Capture the cell that displays the provided text and extract its (X, Y) central coordinate. 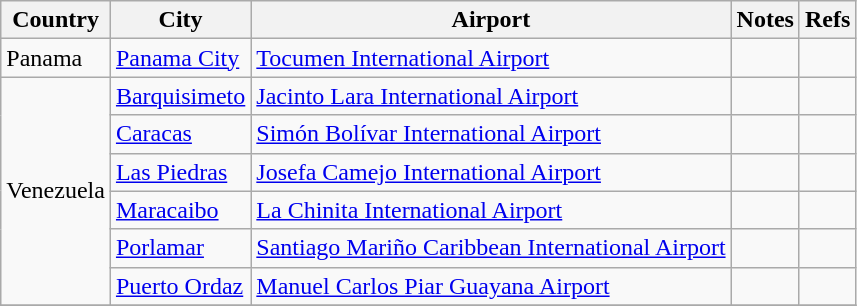
Venezuela (56, 191)
Simón Bolívar International Airport (491, 134)
Notes (765, 20)
Tocumen International Airport (491, 58)
Panama (56, 58)
Country (56, 20)
Santiago Mariño Caribbean International Airport (491, 248)
Panama City (180, 58)
Jacinto Lara International Airport (491, 96)
Maracaibo (180, 210)
Refs (827, 20)
Josefa Camejo International Airport (491, 172)
Puerto Ordaz (180, 286)
Airport (491, 20)
La Chinita International Airport (491, 210)
Caracas (180, 134)
Porlamar (180, 248)
Barquisimeto (180, 96)
Las Piedras (180, 172)
Manuel Carlos Piar Guayana Airport (491, 286)
City (180, 20)
